Capture the cell that displays the provided text and extract its [x, y] central coordinate. 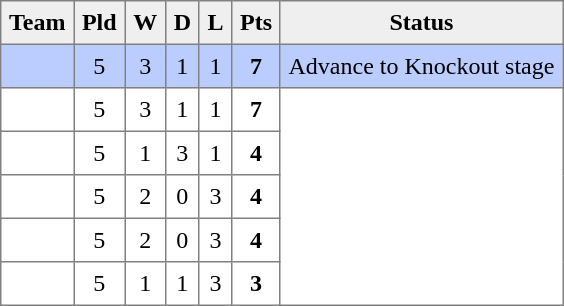
Advance to Knockout stage [421, 66]
Pts [256, 23]
D [182, 23]
Pld [100, 23]
L [216, 23]
Status [421, 23]
W [145, 23]
Team [38, 23]
